Provide the [x, y] coordinate of the cell's center where the given text is located.  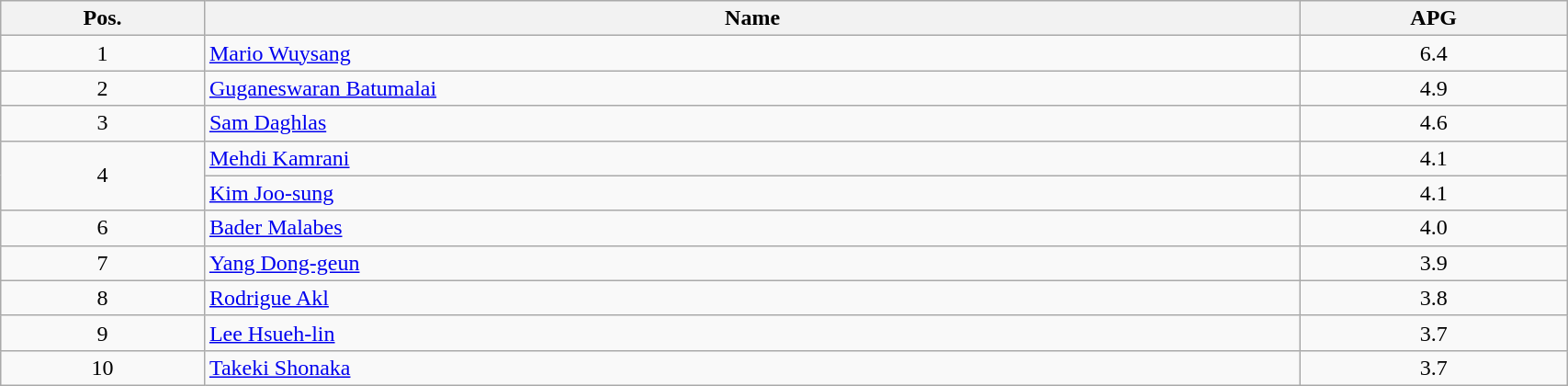
4.0 [1434, 228]
APG [1434, 18]
7 [103, 263]
Lee Hsueh-lin [751, 333]
Bader Malabes [751, 228]
6.4 [1434, 53]
10 [103, 368]
3 [103, 123]
Kim Joo-sung [751, 193]
Takeki Shonaka [751, 368]
Yang Dong-geun [751, 263]
4.6 [1434, 123]
4 [103, 176]
Name [751, 18]
Pos. [103, 18]
8 [103, 298]
Sam Daghlas [751, 123]
Guganeswaran Batumalai [751, 88]
Rodrigue Akl [751, 298]
Mehdi Kamrani [751, 158]
Mario Wuysang [751, 53]
3.8 [1434, 298]
3.9 [1434, 263]
2 [103, 88]
4.9 [1434, 88]
6 [103, 228]
1 [103, 53]
9 [103, 333]
